Return the (X, Y) coordinate for the center point of the cell that contains the specified text.  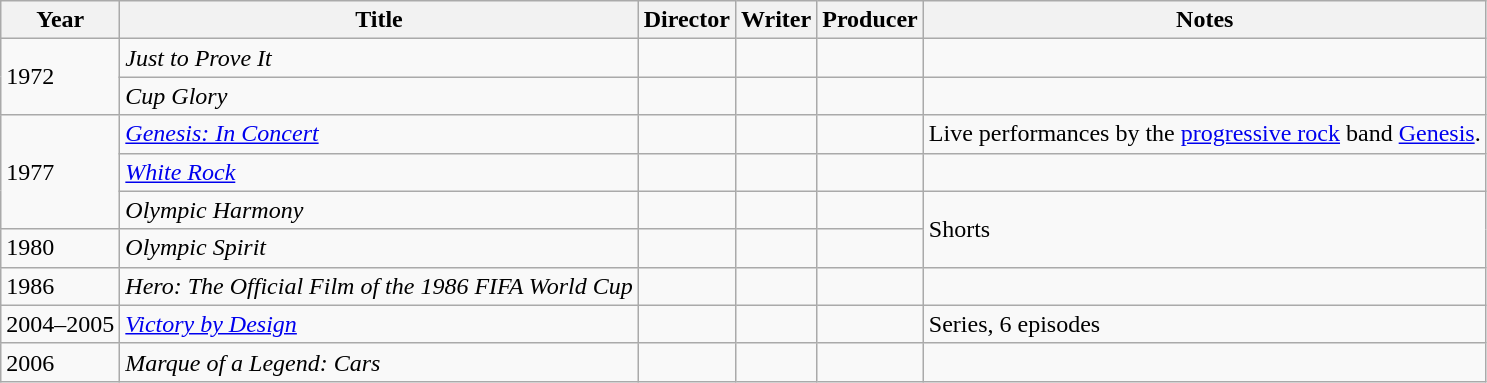
Writer (776, 20)
Victory by Design (379, 324)
2006 (60, 362)
1972 (60, 77)
Year (60, 20)
Cup Glory (379, 96)
Shorts (1204, 229)
Director (686, 20)
Notes (1204, 20)
Marque of a Legend: Cars (379, 362)
Hero: The Official Film of the 1986 FIFA World Cup (379, 286)
Olympic Spirit (379, 248)
Genesis: In Concert (379, 134)
1977 (60, 172)
Just to Prove It (379, 58)
Olympic Harmony (379, 210)
Live performances by the progressive rock band Genesis. (1204, 134)
Title (379, 20)
1986 (60, 286)
Producer (870, 20)
2004–2005 (60, 324)
White Rock (379, 172)
1980 (60, 248)
Series, 6 episodes (1204, 324)
